Return (x, y) of the center of cell containing provided text 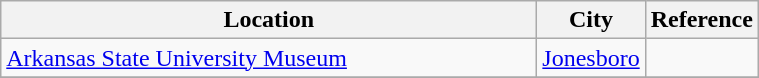
Arkansas State University Museum (269, 58)
Reference (702, 20)
City (591, 20)
Jonesboro (591, 58)
Location (269, 20)
